Return [X, Y] of the center of cell containing provided text 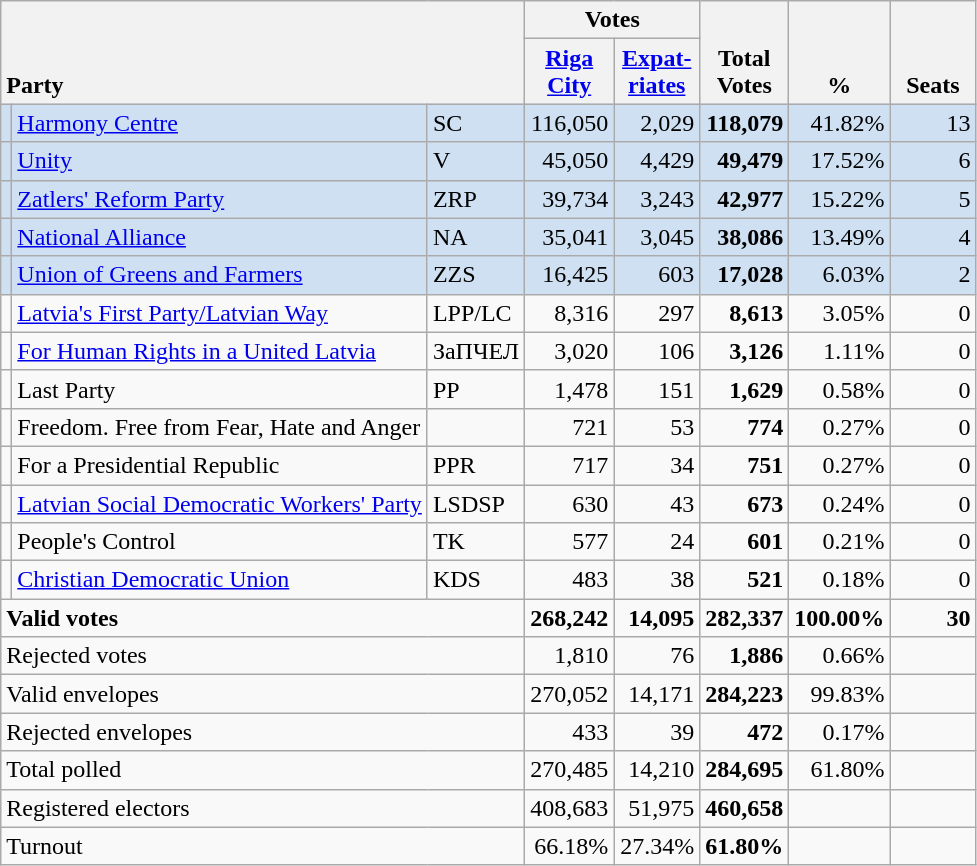
National Alliance [220, 237]
0.58% [840, 389]
24 [657, 542]
3,045 [657, 237]
14,210 [657, 770]
14,171 [657, 694]
3,126 [744, 351]
Votes [612, 20]
1,478 [570, 389]
Valid votes [263, 618]
99.83% [840, 694]
282,337 [744, 618]
NA [476, 237]
TK [476, 542]
42,977 [744, 199]
0.66% [840, 656]
PP [476, 389]
Harmony Centre [220, 123]
460,658 [744, 808]
17.52% [840, 161]
284,695 [744, 770]
15.22% [840, 199]
270,485 [570, 770]
116,050 [570, 123]
Party [263, 52]
43 [657, 503]
3,243 [657, 199]
717 [570, 465]
3.05% [840, 313]
For a Presidential Republic [220, 465]
630 [570, 503]
People's Control [220, 542]
% [840, 52]
Riga City [570, 72]
38,086 [744, 237]
751 [744, 465]
Registered electors [263, 808]
673 [744, 503]
Union of Greens and Farmers [220, 275]
14,095 [657, 618]
721 [570, 427]
268,242 [570, 618]
1,810 [570, 656]
Total polled [263, 770]
Valid envelopes [263, 694]
0.24% [840, 503]
38 [657, 580]
118,079 [744, 123]
76 [657, 656]
774 [744, 427]
8,316 [570, 313]
2,029 [657, 123]
601 [744, 542]
577 [570, 542]
V [476, 161]
0.18% [840, 580]
8,613 [744, 313]
51,975 [657, 808]
1.11% [840, 351]
45,050 [570, 161]
Freedom. Free from Fear, Hate and Anger [220, 427]
Turnout [263, 846]
433 [570, 732]
LPP/LC [476, 313]
13.49% [840, 237]
408,683 [570, 808]
Christian Democratic Union [220, 580]
30 [933, 618]
17,028 [744, 275]
39 [657, 732]
270,052 [570, 694]
6.03% [840, 275]
151 [657, 389]
Zatlers' Reform Party [220, 199]
LSDSP [476, 503]
Rejected envelopes [263, 732]
483 [570, 580]
41.82% [840, 123]
Seats [933, 52]
2 [933, 275]
3,020 [570, 351]
0.21% [840, 542]
1,886 [744, 656]
Last Party [220, 389]
Rejected votes [263, 656]
PPR [476, 465]
39,734 [570, 199]
Expat- riates [657, 72]
4,429 [657, 161]
Latvian Social Democratic Workers' Party [220, 503]
521 [744, 580]
Unity [220, 161]
106 [657, 351]
35,041 [570, 237]
4 [933, 237]
27.34% [657, 846]
297 [657, 313]
5 [933, 199]
ZZS [476, 275]
53 [657, 427]
16,425 [570, 275]
6 [933, 161]
SC [476, 123]
ЗаПЧЕЛ [476, 351]
Latvia's First Party/Latvian Way [220, 313]
66.18% [570, 846]
ZRP [476, 199]
For Human Rights in a United Latvia [220, 351]
284,223 [744, 694]
472 [744, 732]
49,479 [744, 161]
1,629 [744, 389]
34 [657, 465]
Total Votes [744, 52]
603 [657, 275]
13 [933, 123]
0.17% [840, 732]
100.00% [840, 618]
KDS [476, 580]
